Scan for the cell matching the given text and deliver its [X, Y] coordinate at center. 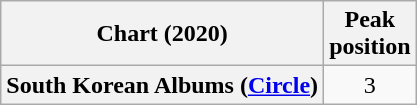
Peakposition [370, 34]
South Korean Albums (Circle) [162, 85]
3 [370, 85]
Chart (2020) [162, 34]
